From the cell containing the given text, extract its center point as (X, Y) coordinate. 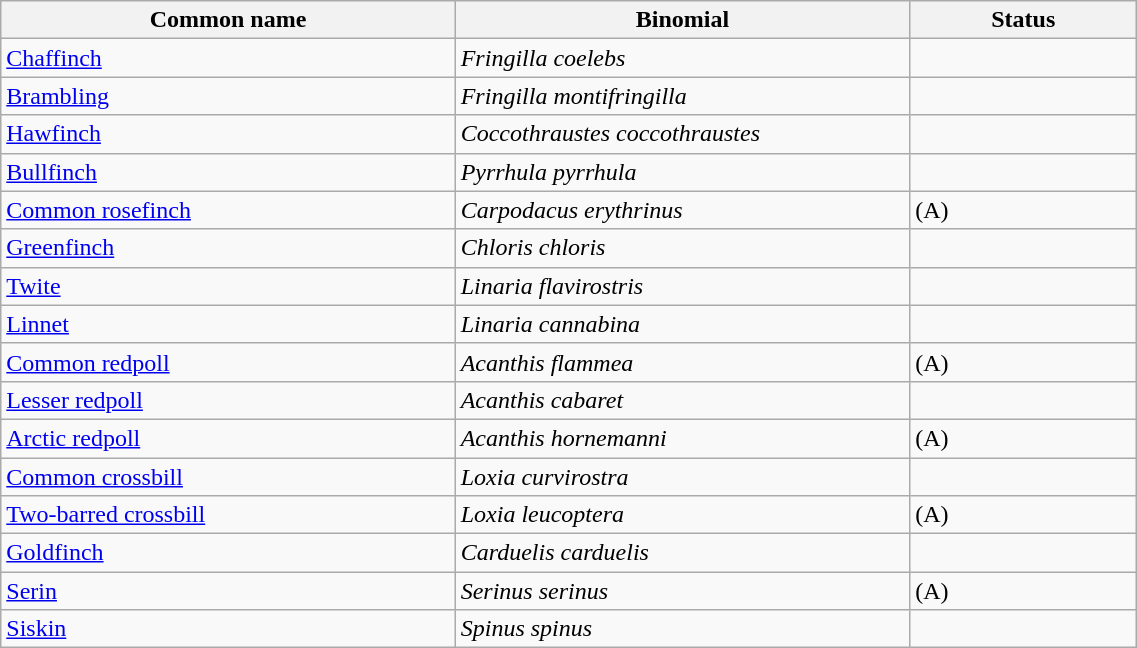
Common redpoll (228, 362)
Bullfinch (228, 172)
Loxia curvirostra (682, 477)
Fringilla montifringilla (682, 96)
Carpodacus erythrinus (682, 210)
Hawfinch (228, 134)
Linnet (228, 324)
Lesser redpoll (228, 400)
Greenfinch (228, 248)
Linaria cannabina (682, 324)
Coccothraustes coccothraustes (682, 134)
Serin (228, 591)
Common rosefinch (228, 210)
Fringilla coelebs (682, 58)
Chaffinch (228, 58)
Carduelis carduelis (682, 553)
Common name (228, 20)
Acanthis flammea (682, 362)
Chloris chloris (682, 248)
Acanthis cabaret (682, 400)
Arctic redpoll (228, 438)
Two-barred crossbill (228, 515)
Brambling (228, 96)
Spinus spinus (682, 629)
Binomial (682, 20)
Pyrrhula pyrrhula (682, 172)
Siskin (228, 629)
Acanthis hornemanni (682, 438)
Serinus serinus (682, 591)
Loxia leucoptera (682, 515)
Common crossbill (228, 477)
Linaria flavirostris (682, 286)
Goldfinch (228, 553)
Status (1024, 20)
Twite (228, 286)
